Extract the [X, Y] coordinate from the center of the cell holding the provided text.  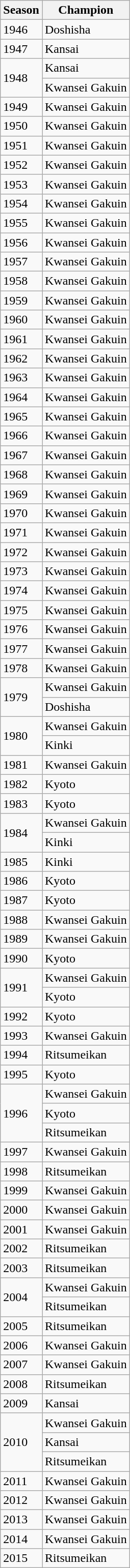
Champion [86, 10]
1999 [21, 1191]
2003 [21, 1268]
1988 [21, 920]
1973 [21, 571]
1993 [21, 1036]
2014 [21, 1539]
1989 [21, 939]
2002 [21, 1249]
2007 [21, 1365]
2012 [21, 1500]
1965 [21, 416]
1946 [21, 29]
1959 [21, 300]
2009 [21, 1403]
1987 [21, 900]
2000 [21, 1210]
1996 [21, 1113]
2013 [21, 1520]
1955 [21, 223]
1991 [21, 987]
1982 [21, 784]
1985 [21, 862]
1984 [21, 832]
1956 [21, 243]
1968 [21, 474]
1972 [21, 552]
2010 [21, 1442]
1980 [21, 736]
2005 [21, 1326]
1971 [21, 532]
1958 [21, 281]
2011 [21, 1481]
1948 [21, 78]
2015 [21, 1558]
1957 [21, 262]
1998 [21, 1171]
1977 [21, 649]
1997 [21, 1152]
1975 [21, 610]
1979 [21, 697]
1960 [21, 320]
1947 [21, 49]
1950 [21, 126]
1986 [21, 881]
1953 [21, 184]
1969 [21, 494]
2004 [21, 1297]
1992 [21, 1016]
2008 [21, 1384]
1990 [21, 958]
1949 [21, 107]
2006 [21, 1345]
1983 [21, 803]
1995 [21, 1074]
1970 [21, 513]
1978 [21, 668]
1954 [21, 203]
1964 [21, 397]
Season [21, 10]
1966 [21, 436]
1994 [21, 1055]
1952 [21, 165]
1963 [21, 378]
2001 [21, 1229]
1951 [21, 145]
1962 [21, 358]
1961 [21, 339]
1967 [21, 455]
1981 [21, 765]
1976 [21, 629]
1974 [21, 591]
